Search for the cell housing the specified text and yield its (x, y) center coordinate. 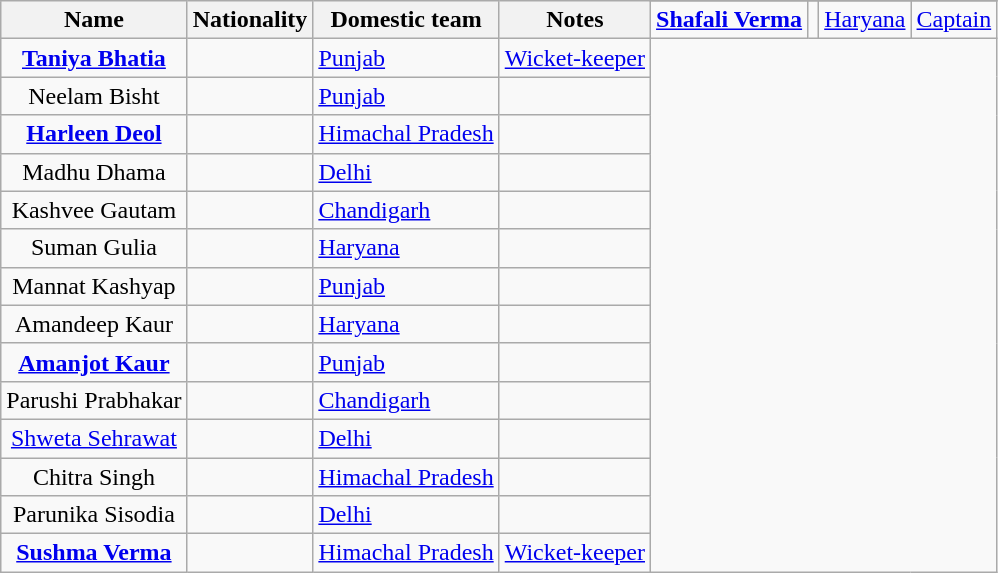
Harleen Deol (94, 134)
Nationality (250, 20)
Taniya Bhatia (94, 58)
Parushi Prabhakar (94, 400)
Parunika Sisodia (94, 515)
Mannat Kashyap (94, 286)
Chitra Singh (94, 477)
Shafali Verma (730, 20)
Domestic team (406, 20)
Kashvee Gautam (94, 210)
Notes (574, 20)
Captain (954, 20)
Madhu Dhama (94, 172)
Amandeep Kaur (94, 324)
Amanjot Kaur (94, 362)
Suman Gulia (94, 248)
Neelam Bisht (94, 96)
Sushma Verma (94, 553)
Shweta Sehrawat (94, 438)
Name (94, 20)
